Extract the [X, Y] coordinate from the center of the cell holding the provided text.  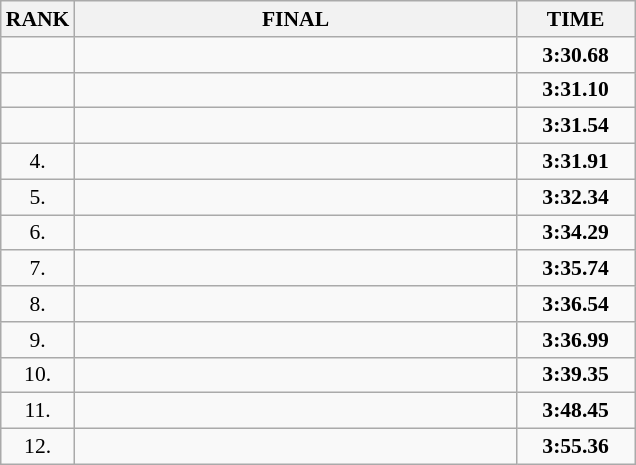
5. [38, 197]
3:36.99 [576, 340]
RANK [38, 19]
3:48.45 [576, 411]
3:55.36 [576, 447]
6. [38, 233]
9. [38, 340]
11. [38, 411]
FINAL [295, 19]
3:32.34 [576, 197]
3:31.10 [576, 90]
4. [38, 162]
7. [38, 269]
3:31.91 [576, 162]
TIME [576, 19]
3:31.54 [576, 126]
3:36.54 [576, 304]
12. [38, 447]
3:39.35 [576, 375]
3:30.68 [576, 55]
8. [38, 304]
3:35.74 [576, 269]
10. [38, 375]
3:34.29 [576, 233]
